Find where the given text appears and provide that cell's center as (X, Y) coordinate. 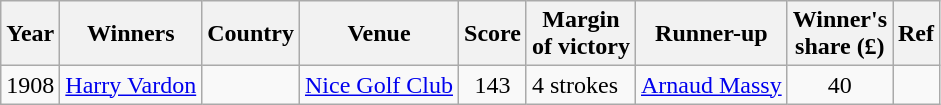
Winner'sshare (£) (840, 34)
143 (493, 85)
Ref (916, 34)
40 (840, 85)
1908 (30, 85)
Nice Golf Club (378, 85)
Runner-up (711, 34)
Score (493, 34)
Year (30, 34)
4 strokes (580, 85)
Arnaud Massy (711, 85)
Venue (378, 34)
Country (251, 34)
Winners (131, 34)
Harry Vardon (131, 85)
Marginof victory (580, 34)
